Find where the given text appears and provide that cell's center as (x, y) coordinate. 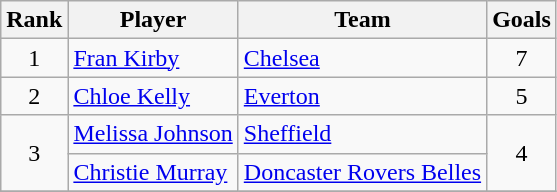
Everton (362, 96)
7 (522, 58)
Fran Kirby (153, 58)
5 (522, 96)
Sheffield (362, 134)
1 (34, 58)
Player (153, 20)
Chelsea (362, 58)
3 (34, 153)
2 (34, 96)
Team (362, 20)
Rank (34, 20)
Melissa Johnson (153, 134)
Goals (522, 20)
Christie Murray (153, 172)
Chloe Kelly (153, 96)
Doncaster Rovers Belles (362, 172)
4 (522, 153)
